Output the (x, y) coordinate of the center of the cell containing the given text.  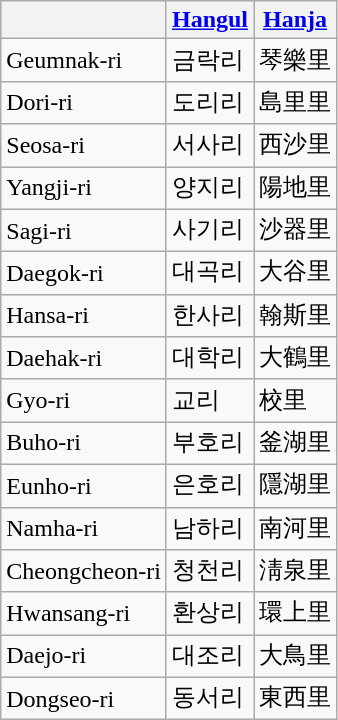
서사리 (210, 146)
翰斯里 (296, 316)
校里 (296, 400)
양지리 (210, 188)
부호리 (210, 444)
도리리 (210, 102)
沙器里 (296, 230)
대학리 (210, 358)
Dongseo-ri (84, 698)
한사리 (210, 316)
대곡리 (210, 274)
淸泉里 (296, 572)
隱湖里 (296, 486)
Daehak-ri (84, 358)
청천리 (210, 572)
東西里 (296, 698)
Hansa-ri (84, 316)
Daejo-ri (84, 656)
대조리 (210, 656)
은호리 (210, 486)
琴樂里 (296, 60)
Cheongcheon-ri (84, 572)
Geumnak-ri (84, 60)
금락리 (210, 60)
환상리 (210, 614)
사기리 (210, 230)
Dori-ri (84, 102)
西沙里 (296, 146)
Hangul (210, 20)
島里里 (296, 102)
Eunho-ri (84, 486)
Yangji-ri (84, 188)
Hanja (296, 20)
Seosa-ri (84, 146)
Hwansang-ri (84, 614)
Daegok-ri (84, 274)
環上里 (296, 614)
Sagi-ri (84, 230)
교리 (210, 400)
남하리 (210, 528)
Gyo-ri (84, 400)
Buho-ri (84, 444)
大鶴里 (296, 358)
釜湖里 (296, 444)
陽地里 (296, 188)
大谷里 (296, 274)
南河里 (296, 528)
동서리 (210, 698)
Namha-ri (84, 528)
大鳥里 (296, 656)
